Determine the (X, Y) coordinate at the center of the cell enclosing the given text.  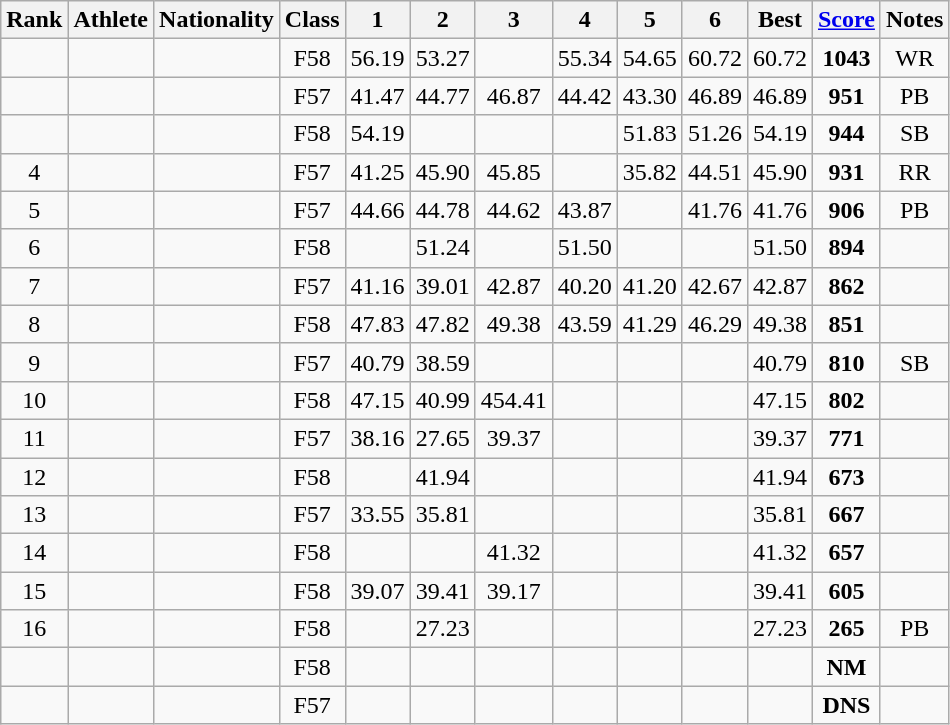
41.20 (650, 286)
673 (846, 477)
47.82 (442, 324)
13 (34, 515)
Athlete (111, 20)
3 (514, 20)
667 (846, 515)
43.59 (584, 324)
43.30 (650, 96)
44.51 (714, 172)
Class (312, 20)
11 (34, 438)
906 (846, 210)
54.65 (650, 58)
51.83 (650, 134)
894 (846, 248)
40.20 (584, 286)
38.59 (442, 362)
Best (780, 20)
51.24 (442, 248)
44.66 (378, 210)
454.41 (514, 400)
35.82 (650, 172)
8 (34, 324)
771 (846, 438)
27.65 (442, 438)
16 (34, 629)
Score (846, 20)
44.78 (442, 210)
265 (846, 629)
46.29 (714, 324)
Rank (34, 20)
15 (34, 591)
810 (846, 362)
47.83 (378, 324)
802 (846, 400)
1 (378, 20)
33.55 (378, 515)
41.16 (378, 286)
931 (846, 172)
951 (846, 96)
2 (442, 20)
39.07 (378, 591)
43.87 (584, 210)
51.26 (714, 134)
Nationality (217, 20)
1043 (846, 58)
41.25 (378, 172)
605 (846, 591)
39.17 (514, 591)
44.77 (442, 96)
40.99 (442, 400)
851 (846, 324)
7 (34, 286)
RR (914, 172)
44.62 (514, 210)
44.42 (584, 96)
WR (914, 58)
41.29 (650, 324)
944 (846, 134)
14 (34, 553)
39.01 (442, 286)
56.19 (378, 58)
10 (34, 400)
41.47 (378, 96)
9 (34, 362)
45.85 (514, 172)
Notes (914, 20)
53.27 (442, 58)
46.87 (514, 96)
42.67 (714, 286)
NM (846, 667)
55.34 (584, 58)
38.16 (378, 438)
DNS (846, 705)
657 (846, 553)
862 (846, 286)
12 (34, 477)
